Capture the cell that displays the provided text and extract its [X, Y] central coordinate. 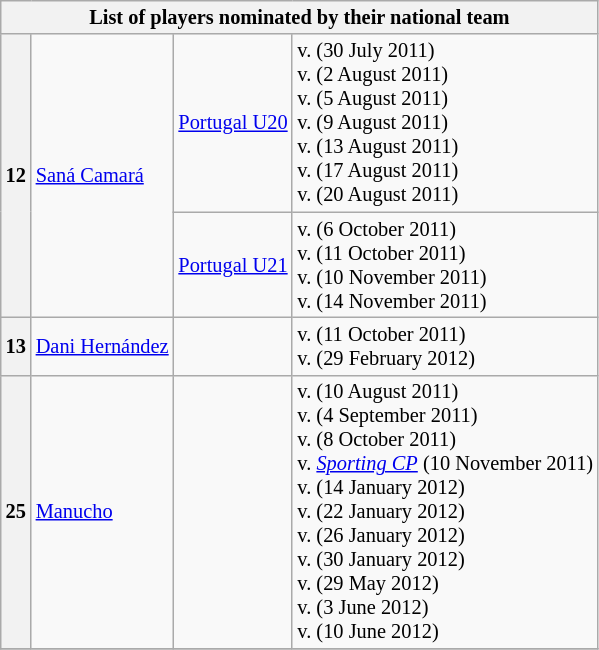
v. (30 July 2011)v. (2 August 2011)v. (5 August 2011)v. (9 August 2011)v. (13 August 2011)v. (17 August 2011)v. (20 August 2011) [445, 123]
v. (11 October 2011)v. (29 February 2012) [445, 346]
Saná Camará [102, 176]
12 [16, 176]
25 [16, 512]
Dani Hernández [102, 346]
Portugal U21 [234, 265]
List of players nominated by their national team [300, 17]
Manucho [102, 512]
Portugal U20 [234, 123]
v. (6 October 2011)v. (11 October 2011)v. (10 November 2011)v. (14 November 2011) [445, 265]
13 [16, 346]
